Pinpoint the cell where the given text exists, returning its (X, Y) midpoint coordinate. 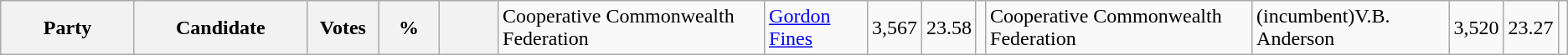
Gordon Fines (816, 28)
23.27 (1531, 28)
(incumbent)V.B. Anderson (1351, 28)
% (409, 28)
Votes (343, 28)
Candidate (220, 28)
3,567 (895, 28)
23.58 (948, 28)
3,520 (1476, 28)
Party (68, 28)
